Determine the (x, y) coordinate at the center of the cell enclosing the given text.  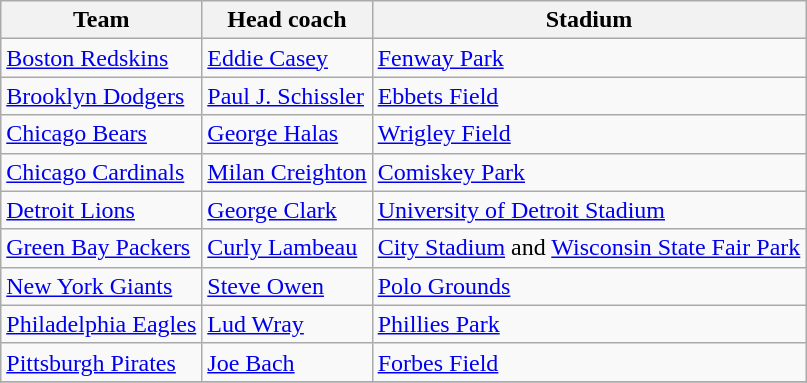
Phillies Park (589, 324)
Fenway Park (589, 58)
Wrigley Field (589, 134)
Forbes Field (589, 362)
Steve Owen (287, 286)
Eddie Casey (287, 58)
Green Bay Packers (102, 248)
Chicago Cardinals (102, 172)
George Halas (287, 134)
Pittsburgh Pirates (102, 362)
Comiskey Park (589, 172)
Curly Lambeau (287, 248)
Stadium (589, 20)
Chicago Bears (102, 134)
Ebbets Field (589, 96)
Boston Redskins (102, 58)
Milan Creighton (287, 172)
Brooklyn Dodgers (102, 96)
University of Detroit Stadium (589, 210)
City Stadium and Wisconsin State Fair Park (589, 248)
George Clark (287, 210)
Team (102, 20)
Lud Wray (287, 324)
Paul J. Schissler (287, 96)
Polo Grounds (589, 286)
Head coach (287, 20)
Detroit Lions (102, 210)
Joe Bach (287, 362)
New York Giants (102, 286)
Philadelphia Eagles (102, 324)
